Identify which cell holds the provided text, then report its [X, Y] central coordinate. 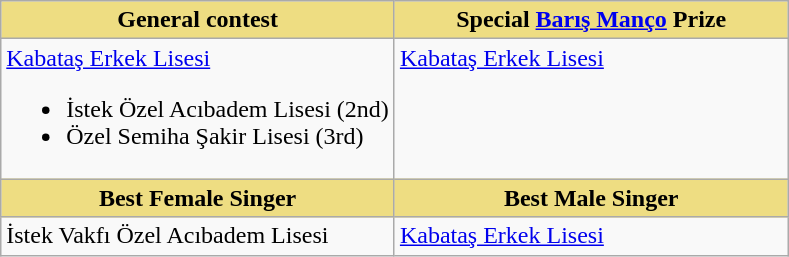
Best Female Singer [198, 198]
General contest [198, 20]
Special Barış Manço Prize [591, 20]
İstek Vakfı Özel Acıbadem Lisesi [198, 236]
Best Male Singer [591, 198]
Kabataş Erkek Lisesiİstek Özel Acıbadem Lisesi (2nd)Özel Semiha Şakir Lisesi (3rd) [198, 109]
